Capture the cell that displays the provided text and extract its (X, Y) central coordinate. 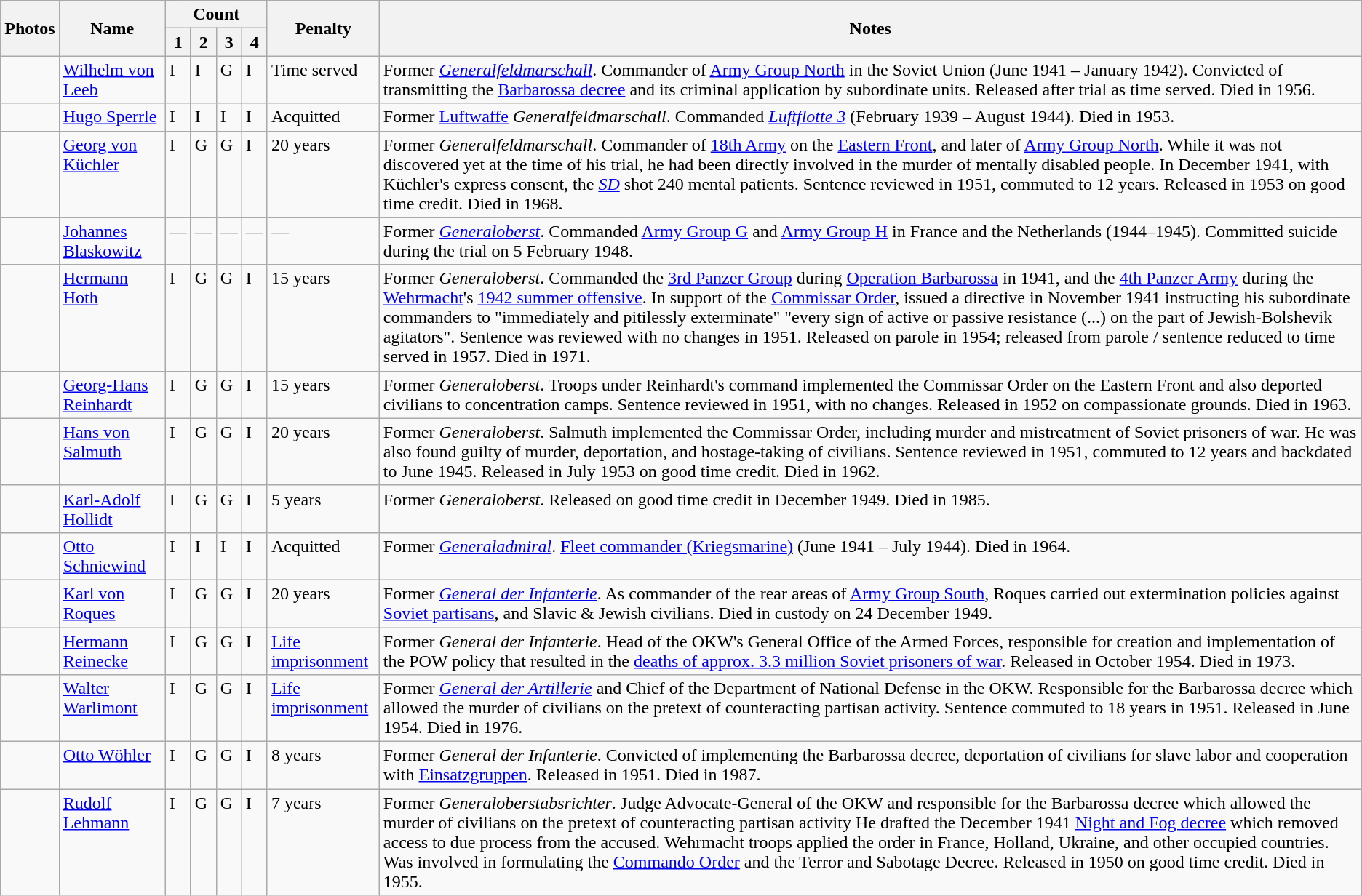
Notes (870, 28)
Johannes Blaskowitz (112, 241)
Hermann Reinecke (112, 650)
Former Generaloberst. Released on good time credit in December 1949. Died in 1985. (870, 509)
Karl von Roques (112, 604)
Name (112, 28)
Former Luftwaffe Generalfeldmarschall. Commanded Luftflotte 3 (February 1939 – August 1944). Died in 1953. (870, 117)
Hugo Sperrle (112, 117)
Hans von Salmuth (112, 452)
5 years (323, 509)
Rudolf Lehmann (112, 842)
Georg von Küchler (112, 175)
Walter Warlimont (112, 708)
4 (255, 42)
1 (178, 42)
Wilhelm von Leeb (112, 80)
Karl-Adolf Hollidt (112, 509)
Count (216, 15)
8 years (323, 765)
Otto Schniewind (112, 556)
3 (228, 42)
7 years (323, 842)
Otto Wöhler (112, 765)
Hermann Hoth (112, 318)
Photos (30, 28)
Penalty (323, 28)
Georg-Hans Reinhardt (112, 394)
Former Generaladmiral. Fleet commander (Kriegsmarine) (June 1941 – July 1944). Died in 1964. (870, 556)
2 (204, 42)
Time served (323, 80)
